Output the (x, y) coordinate of the center of the cell containing the given text.  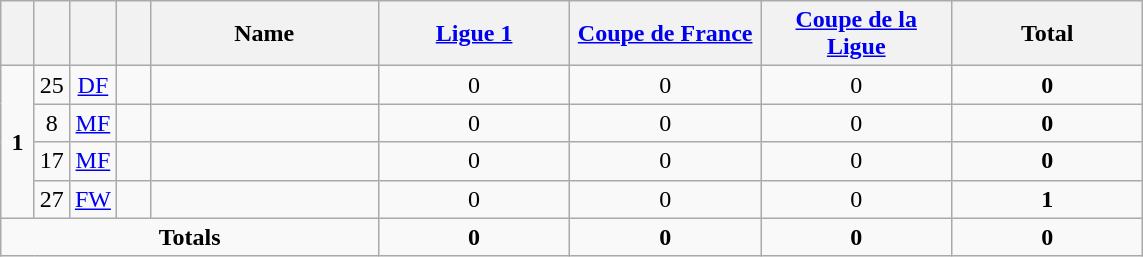
17 (52, 161)
Name (264, 34)
Total (1048, 34)
DF (92, 85)
Totals (190, 237)
Coupe de la Ligue (856, 34)
8 (52, 123)
Ligue 1 (474, 34)
27 (52, 199)
FW (92, 199)
Coupe de France (666, 34)
25 (52, 85)
